Locate the cell with the specified text and output its (X, Y) center coordinate. 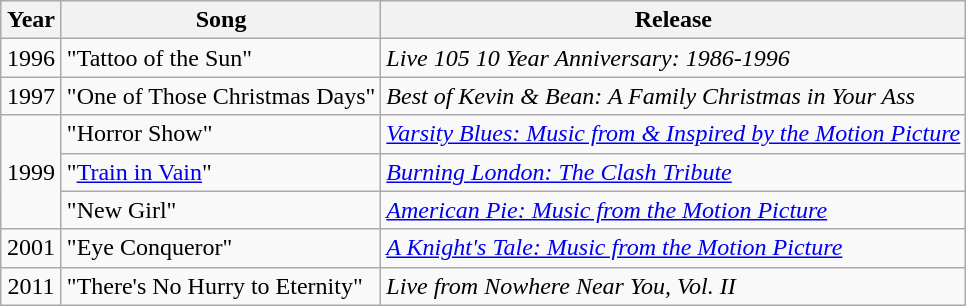
"New Girl" (221, 210)
Release (674, 20)
"Horror Show" (221, 134)
Song (221, 20)
2011 (32, 286)
1999 (32, 172)
A Knight's Tale: Music from the Motion Picture (674, 248)
American Pie: Music from the Motion Picture (674, 210)
"One of Those Christmas Days" (221, 96)
"Tattoo of the Sun" (221, 58)
"There's No Hurry to Eternity" (221, 286)
2001 (32, 248)
Live from Nowhere Near You, Vol. II (674, 286)
Best of Kevin & Bean: A Family Christmas in Your Ass (674, 96)
Varsity Blues: Music from & Inspired by the Motion Picture (674, 134)
1997 (32, 96)
"Eye Conqueror" (221, 248)
"Train in Vain" (221, 172)
Year (32, 20)
Live 105 10 Year Anniversary: 1986-1996 (674, 58)
Burning London: The Clash Tribute (674, 172)
1996 (32, 58)
